Detect which cell encompasses the target text, then output its [x, y] center coordinate. 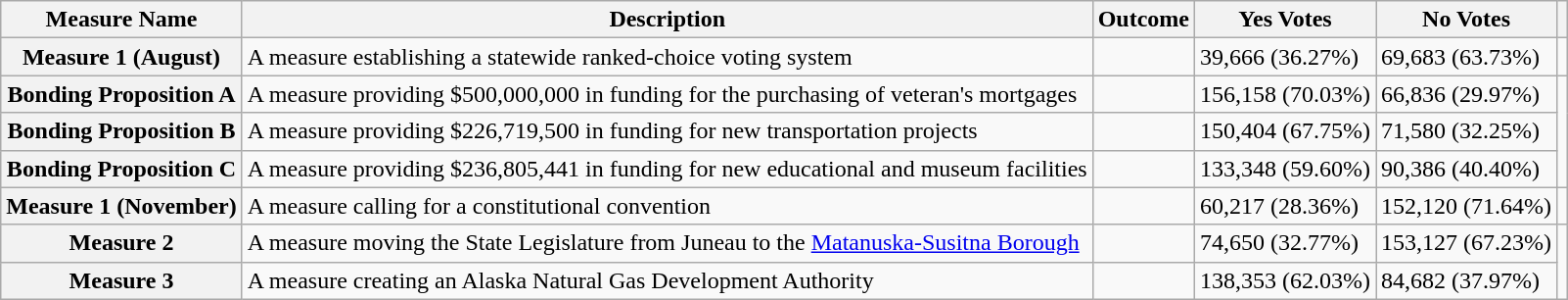
A measure creating an Alaska Natural Gas Development Authority [668, 280]
Measure 2 [121, 243]
Bonding Proposition B [121, 131]
84,682 (37.97%) [1466, 280]
Yes Votes [1286, 20]
39,666 (36.27%) [1286, 57]
60,217 (28.36%) [1286, 206]
A measure establishing a statewide ranked-choice voting system [668, 57]
150,404 (67.75%) [1286, 131]
Bonding Proposition A [121, 94]
133,348 (59.60%) [1286, 169]
Bonding Proposition C [121, 169]
Measure Name [121, 20]
Outcome [1143, 20]
A measure providing $236,805,441 in funding for new educational and museum facilities [668, 169]
153,127 (67.23%) [1466, 243]
69,683 (63.73%) [1466, 57]
Measure 1 (August) [121, 57]
74,650 (32.77%) [1286, 243]
A measure providing $500,000,000 in funding for the purchasing of veteran's mortgages [668, 94]
Description [668, 20]
152,120 (71.64%) [1466, 206]
No Votes [1466, 20]
A measure moving the State Legislature from Juneau to the Matanuska-Susitna Borough [668, 243]
A measure calling for a constitutional convention [668, 206]
90,386 (40.40%) [1466, 169]
Measure 1 (November) [121, 206]
71,580 (32.25%) [1466, 131]
138,353 (62.03%) [1286, 280]
66,836 (29.97%) [1466, 94]
A measure providing $226,719,500 in funding for new transportation projects [668, 131]
Measure 3 [121, 280]
156,158 (70.03%) [1286, 94]
